Locate the cell with the specified text and output its (X, Y) center coordinate. 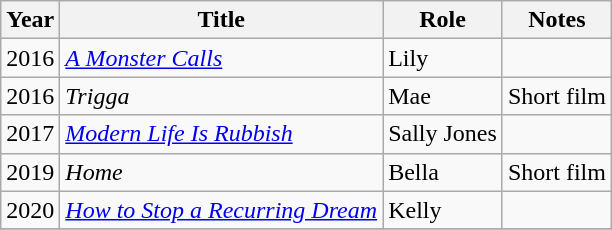
Sally Jones (443, 134)
2019 (30, 172)
Role (443, 20)
A Monster Calls (222, 58)
2020 (30, 210)
Notes (556, 20)
Mae (443, 96)
Title (222, 20)
Home (222, 172)
2017 (30, 134)
Lily (443, 58)
Bella (443, 172)
Kelly (443, 210)
Modern Life Is Rubbish (222, 134)
How to Stop a Recurring Dream (222, 210)
Trigga (222, 96)
Year (30, 20)
